Find where the given text appears and provide that cell's center as (X, Y) coordinate. 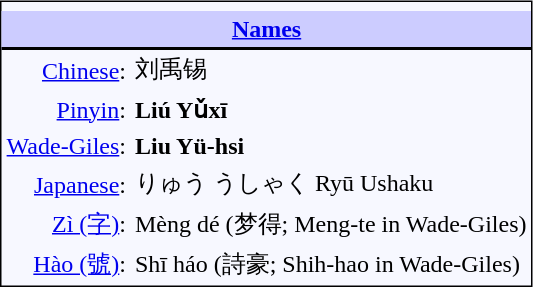
Pinyin: (66, 109)
刘禹锡 (330, 70)
Wade-Giles: (66, 146)
Japanese: (66, 184)
りゅう うしゃく Ryū Ushaku (330, 184)
Mèng dé (梦得; Meng-te in Wade-Giles) (330, 224)
Hào (號): (66, 265)
Names (266, 30)
Shī háo (詩豪; Shih-hao in Wade-Giles) (330, 265)
Liu Yü-hsi (330, 146)
Zì (字): (66, 224)
Liú Yǔxī (330, 109)
Chinese: (66, 70)
